Provide the [x, y] coordinate of the cell's center where the given text is located.  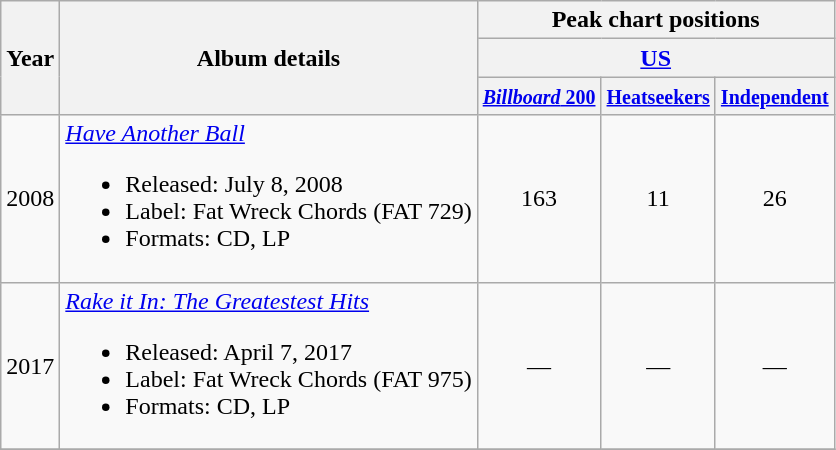
Album details [268, 58]
Heatseekers [658, 96]
Billboard 200 [539, 96]
26 [774, 198]
2017 [30, 366]
US [656, 58]
2008 [30, 198]
Peak chart positions [656, 20]
Rake it In: The Greatestest HitsReleased: April 7, 2017Label: Fat Wreck Chords (FAT 975)Formats: CD, LP [268, 366]
Year [30, 58]
11 [658, 198]
163 [539, 198]
Independent [774, 96]
Have Another BallReleased: July 8, 2008Label: Fat Wreck Chords (FAT 729)Formats: CD, LP [268, 198]
